Return (X, Y) of the center of cell containing provided text 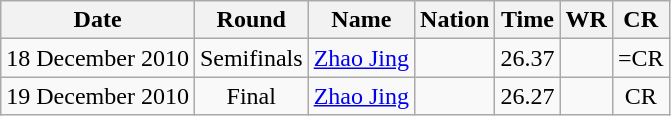
18 December 2010 (98, 58)
Time (528, 20)
WR (586, 20)
Name (361, 20)
19 December 2010 (98, 96)
26.27 (528, 96)
Round (251, 20)
Date (98, 20)
=CR (640, 58)
26.37 (528, 58)
Semifinals (251, 58)
Final (251, 96)
Nation (455, 20)
